Provide the (X, Y) coordinate of the cell's center where the given text is located.  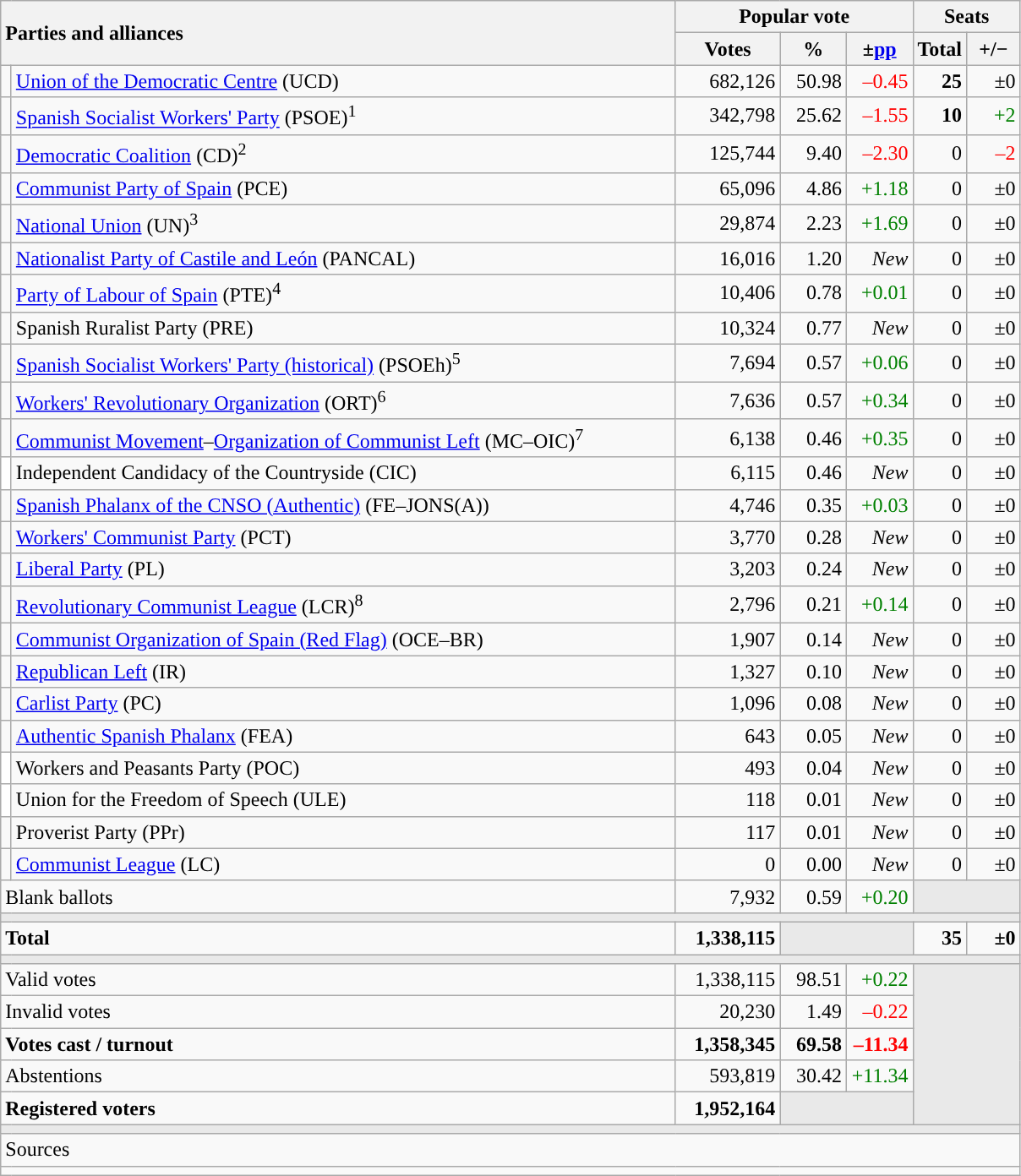
1,327 (728, 672)
Invalid votes (338, 1012)
29,874 (728, 223)
30.42 (813, 1076)
Proverist Party (PPr) (343, 832)
Liberal Party (PL) (343, 569)
20,230 (728, 1012)
+0.14 (879, 605)
0.35 (813, 505)
1.49 (813, 1012)
1,952,164 (728, 1108)
10,406 (728, 294)
50.98 (813, 81)
35 (940, 938)
+0.35 (879, 438)
Abstentions (338, 1076)
0.21 (813, 605)
+0.01 (879, 294)
+2 (994, 117)
0.10 (813, 672)
7,932 (728, 896)
0.08 (813, 704)
0.59 (813, 896)
3,770 (728, 537)
493 (728, 768)
682,126 (728, 81)
342,798 (728, 117)
Spanish Socialist Workers' Party (historical) (PSOEh)5 (343, 363)
2,796 (728, 605)
4.86 (813, 188)
±pp (879, 49)
–11.34 (879, 1044)
118 (728, 800)
–0.45 (879, 81)
1.20 (813, 259)
16,016 (728, 259)
9.40 (813, 154)
1,907 (728, 640)
+1.69 (879, 223)
25 (940, 81)
–2 (994, 154)
0.05 (813, 736)
6,138 (728, 438)
Votes (728, 49)
65,096 (728, 188)
+0.20 (879, 896)
Communist Organization of Spain (Red Flag) (OCE–BR) (343, 640)
+11.34 (879, 1076)
Communist Movement–Organization of Communist Left (MC–OIC)7 (343, 438)
Communist Party of Spain (PCE) (343, 188)
Workers' Communist Party (PCT) (343, 537)
593,819 (728, 1076)
6,115 (728, 473)
+1.18 (879, 188)
Nationalist Party of Castile and León (PANCAL) (343, 259)
Votes cast / turnout (338, 1044)
Popular vote (794, 17)
Communist League (LC) (343, 864)
Spanish Phalanx of the CNSO (Authentic) (FE–JONS(A)) (343, 505)
4,746 (728, 505)
3,203 (728, 569)
–2.30 (879, 154)
0.04 (813, 768)
0.24 (813, 569)
Authentic Spanish Phalanx (FEA) (343, 736)
Sources (510, 1150)
Revolutionary Communist League (LCR)8 (343, 605)
0.28 (813, 537)
Blank ballots (338, 896)
7,694 (728, 363)
–1.55 (879, 117)
% (813, 49)
Spanish Ruralist Party (PRE) (343, 328)
0.78 (813, 294)
10 (940, 117)
Independent Candidacy of the Countryside (CIC) (343, 473)
Valid votes (338, 980)
25.62 (813, 117)
1,096 (728, 704)
Spanish Socialist Workers' Party (PSOE)1 (343, 117)
Democratic Coalition (CD)2 (343, 154)
+0.06 (879, 363)
+/− (994, 49)
+0.34 (879, 400)
Seats (967, 17)
0.00 (813, 864)
69.58 (813, 1044)
Union for the Freedom of Speech (ULE) (343, 800)
7,636 (728, 400)
Republican Left (IR) (343, 672)
+0.22 (879, 980)
0.14 (813, 640)
+0.03 (879, 505)
Union of the Democratic Centre (UCD) (343, 81)
Registered voters (338, 1108)
Parties and alliances (338, 33)
–0.22 (879, 1012)
National Union (UN)3 (343, 223)
125,744 (728, 154)
0.77 (813, 328)
98.51 (813, 980)
Workers and Peasants Party (POC) (343, 768)
117 (728, 832)
10,324 (728, 328)
Party of Labour of Spain (PTE)4 (343, 294)
Carlist Party (PC) (343, 704)
643 (728, 736)
2.23 (813, 223)
Workers' Revolutionary Organization (ORT)6 (343, 400)
1,358,345 (728, 1044)
